Return the (x, y) coordinate for the center point of the cell that contains the specified text.  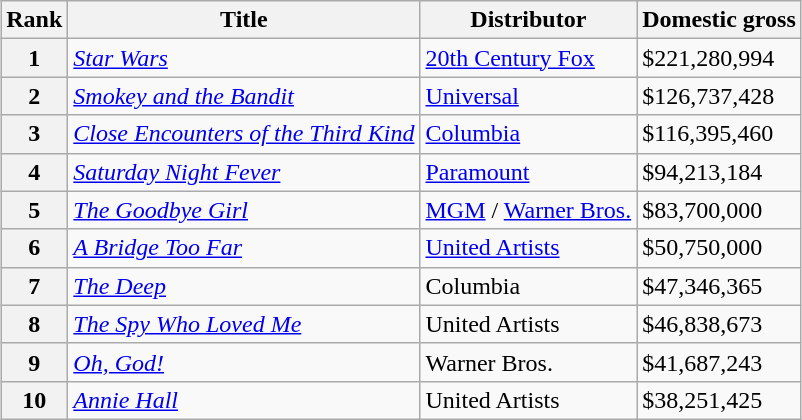
The Goodbye Girl (244, 210)
$221,280,994 (720, 58)
Star Wars (244, 58)
$47,346,365 (720, 286)
Close Encounters of the Third Kind (244, 134)
MGM / Warner Bros. (528, 210)
5 (34, 210)
10 (34, 400)
6 (34, 248)
20th Century Fox (528, 58)
$46,838,673 (720, 324)
A Bridge Too Far (244, 248)
Distributor (528, 20)
2 (34, 96)
1 (34, 58)
Oh, God! (244, 362)
Universal (528, 96)
Rank (34, 20)
Title (244, 20)
Paramount (528, 172)
$126,737,428 (720, 96)
$41,687,243 (720, 362)
$50,750,000 (720, 248)
7 (34, 286)
$94,213,184 (720, 172)
$83,700,000 (720, 210)
Domestic gross (720, 20)
4 (34, 172)
Saturday Night Fever (244, 172)
The Spy Who Loved Me (244, 324)
9 (34, 362)
8 (34, 324)
Warner Bros. (528, 362)
Annie Hall (244, 400)
$38,251,425 (720, 400)
$116,395,460 (720, 134)
3 (34, 134)
Smokey and the Bandit (244, 96)
The Deep (244, 286)
